Find where the given text appears and provide that cell's center as [X, Y] coordinate. 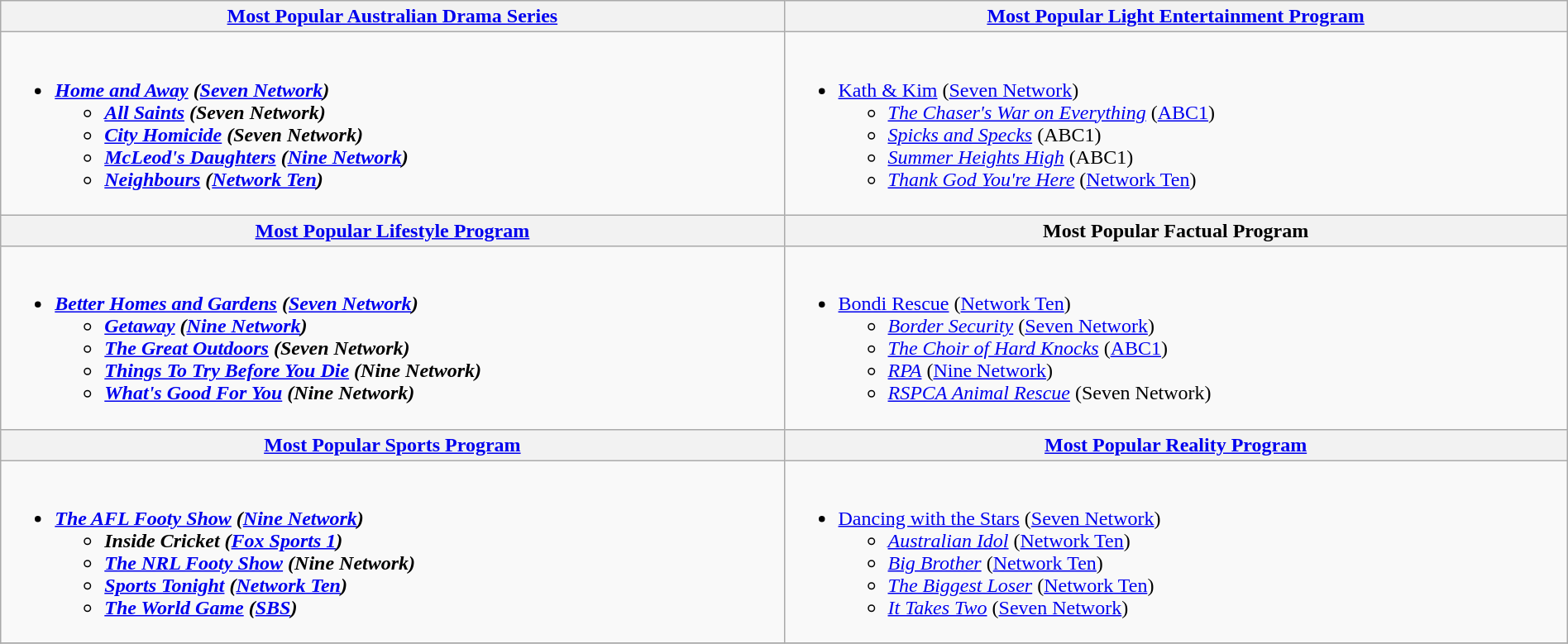
Most Popular Light Entertainment Program [1176, 17]
The AFL Footy Show (Nine Network)Inside Cricket (Fox Sports 1)The NRL Footy Show (Nine Network)Sports Tonight (Network Ten)The World Game (SBS) [392, 552]
Home and Away (Seven Network)All Saints (Seven Network)City Homicide (Seven Network)McLeod's Daughters (Nine Network)Neighbours (Network Ten) [392, 124]
Bondi Rescue (Network Ten)Border Security (Seven Network)The Choir of Hard Knocks (ABC1)RPA (Nine Network)RSPCA Animal Rescue (Seven Network) [1176, 337]
Kath & Kim (Seven Network)The Chaser's War on Everything (ABC1)Spicks and Specks (ABC1)Summer Heights High (ABC1)Thank God You're Here (Network Ten) [1176, 124]
Most Popular Reality Program [1176, 445]
Most Popular Australian Drama Series [392, 17]
Most Popular Factual Program [1176, 231]
Most Popular Lifestyle Program [392, 231]
Most Popular Sports Program [392, 445]
